Pinpoint the cell where the given text exists, returning its [x, y] midpoint coordinate. 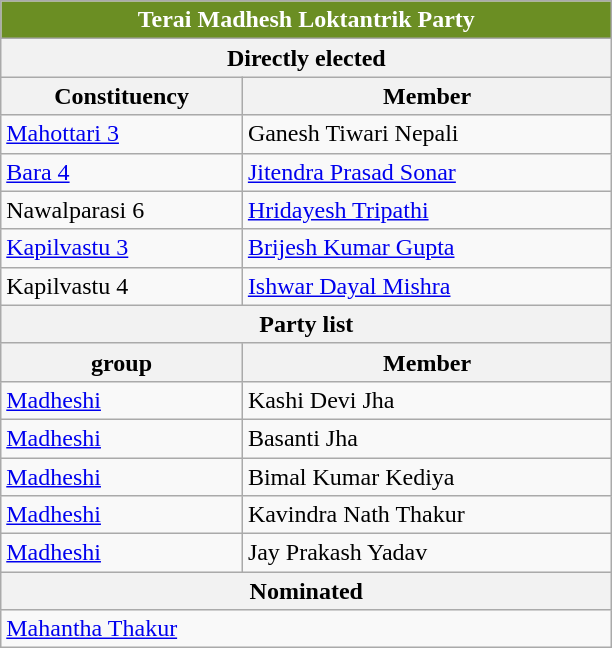
Ishwar Dayal Mishra [426, 286]
group [122, 362]
Constituency [122, 96]
Bara 4 [122, 172]
Directly elected [306, 58]
Mahantha Thakur [306, 629]
Jitendra Prasad Sonar [426, 172]
Brijesh Kumar Gupta [426, 248]
Mahottari 3 [122, 134]
Kapilvastu 4 [122, 286]
Party list [306, 324]
Jay Prakash Yadav [426, 553]
Kashi Devi Jha [426, 400]
Ganesh Tiwari Nepali [426, 134]
Kavindra Nath Thakur [426, 515]
Terai Madhesh Loktantrik Party [306, 20]
Nawalparasi 6 [122, 210]
Nominated [306, 591]
Kapilvastu 3 [122, 248]
Bimal Kumar Kediya [426, 477]
Basanti Jha [426, 438]
Hridayesh Tripathi [426, 210]
